Identify which cell holds the provided text, then report its (X, Y) central coordinate. 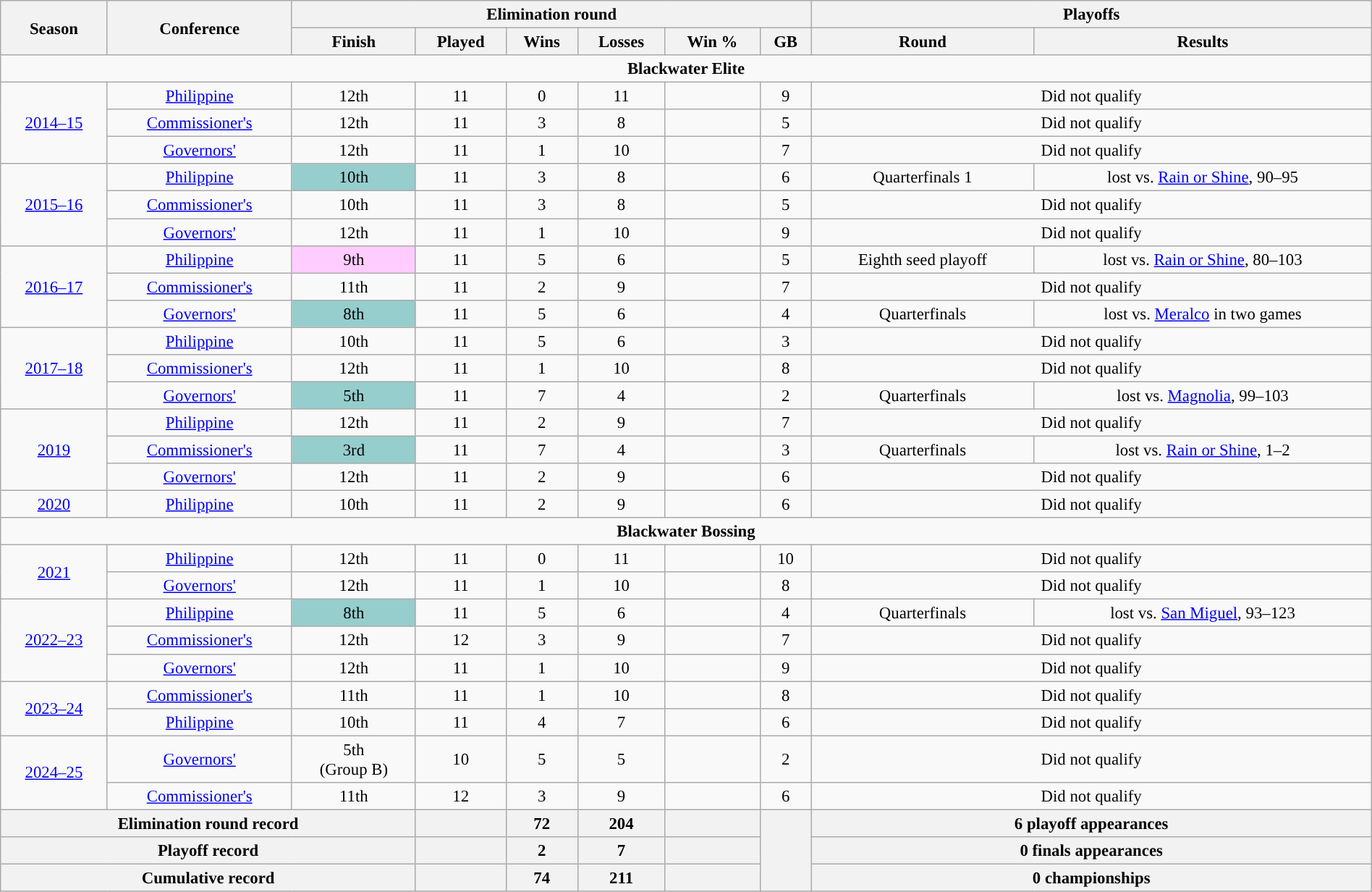
Blackwater Bossing (686, 531)
lost vs. Magnolia, 99–103 (1203, 395)
Finish (353, 42)
6 playoff appearances (1091, 823)
2016–17 (54, 287)
Season (54, 28)
lost vs. San Miguel, 93–123 (1203, 613)
9th (353, 259)
Playoffs (1091, 14)
2017–18 (54, 368)
2015–16 (54, 204)
lost vs. Rain or Shine, 1–2 (1203, 450)
2014–15 (54, 123)
3rd (353, 450)
GB (786, 42)
2022–23 (54, 640)
Eighth seed playoff (923, 259)
Elimination round record (208, 823)
0 finals appearances (1091, 851)
204 (621, 823)
2020 (54, 505)
lost vs. Rain or Shine, 80–103 (1203, 259)
lost vs. Meralco in two games (1203, 314)
Quarterfinals 1 (923, 177)
Win % (712, 42)
2019 (54, 450)
Played (460, 42)
Elimination round (551, 14)
5th (353, 395)
lost vs. Rain or Shine, 90–95 (1203, 177)
Blackwater Elite (686, 69)
Wins (541, 42)
5th (Group B) (353, 759)
Playoff record (208, 851)
72 (541, 823)
211 (621, 878)
Results (1203, 42)
2021 (54, 572)
Conference (200, 28)
Round (923, 42)
Losses (621, 42)
Cumulative record (208, 878)
0 championships (1091, 878)
2023–24 (54, 708)
2024–25 (54, 773)
74 (541, 878)
